Return (X, Y) of the center of cell containing provided text 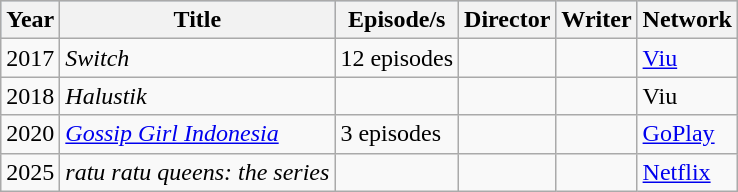
2017 (30, 58)
Year (30, 20)
Title (198, 20)
Director (508, 20)
2018 (30, 96)
Switch (198, 58)
GoPlay (687, 134)
Network (687, 20)
Halustik (198, 96)
3 episodes (397, 134)
Gossip Girl Indonesia (198, 134)
Netflix (687, 172)
ratu ratu queens: the series (198, 172)
2025 (30, 172)
Episode/s (397, 20)
Writer (596, 20)
2020 (30, 134)
12 episodes (397, 58)
